Provide the [X, Y] coordinate of the cell's center where the given text is located.  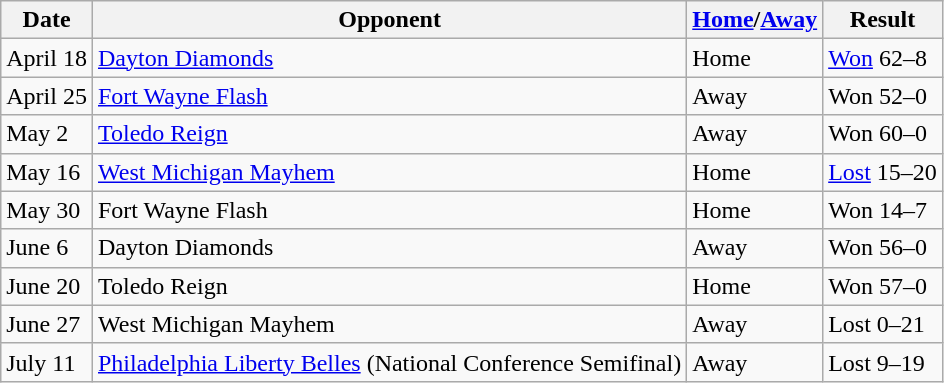
Won 52–0 [883, 96]
Date [47, 20]
Lost 0–21 [883, 324]
Lost 15–20 [883, 172]
Philadelphia Liberty Belles (National Conference Semifinal) [389, 362]
June 20 [47, 286]
Lost 9–19 [883, 362]
Won 14–7 [883, 210]
Won 56–0 [883, 248]
July 11 [47, 362]
April 25 [47, 96]
Won 57–0 [883, 286]
May 30 [47, 210]
May 16 [47, 172]
Opponent [389, 20]
Result [883, 20]
Won 60–0 [883, 134]
June 6 [47, 248]
April 18 [47, 58]
Won 62–8 [883, 58]
Home/Away [755, 20]
May 2 [47, 134]
June 27 [47, 324]
